Return (x, y) of the center of cell containing provided text 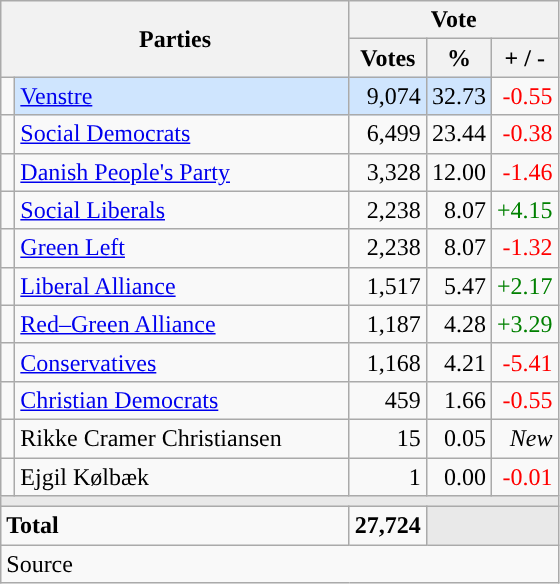
+4.15 (524, 210)
1 (388, 477)
Vote (454, 20)
1,187 (388, 324)
+3.29 (524, 324)
Total (176, 526)
Votes (388, 58)
Social Democrats (182, 134)
-1.46 (524, 172)
Ejgil Kølbæk (182, 477)
Danish People's Party (182, 172)
1,517 (388, 286)
6,499 (388, 134)
3,328 (388, 172)
Source (280, 564)
4.21 (458, 362)
Venstre (182, 96)
0.00 (458, 477)
0.05 (458, 438)
9,074 (388, 96)
Liberal Alliance (182, 286)
-5.41 (524, 362)
-0.38 (524, 134)
27,724 (388, 526)
-1.32 (524, 248)
% (458, 58)
5.47 (458, 286)
23.44 (458, 134)
32.73 (458, 96)
12.00 (458, 172)
4.28 (458, 324)
-0.01 (524, 477)
+2.17 (524, 286)
15 (388, 438)
Red–Green Alliance (182, 324)
+ / - (524, 58)
New (524, 438)
Parties (176, 39)
459 (388, 400)
1,168 (388, 362)
Rikke Cramer Christiansen (182, 438)
Christian Democrats (182, 400)
Conservatives (182, 362)
1.66 (458, 400)
Green Left (182, 248)
Social Liberals (182, 210)
